Scan for the cell matching the given text and deliver its [X, Y] coordinate at center. 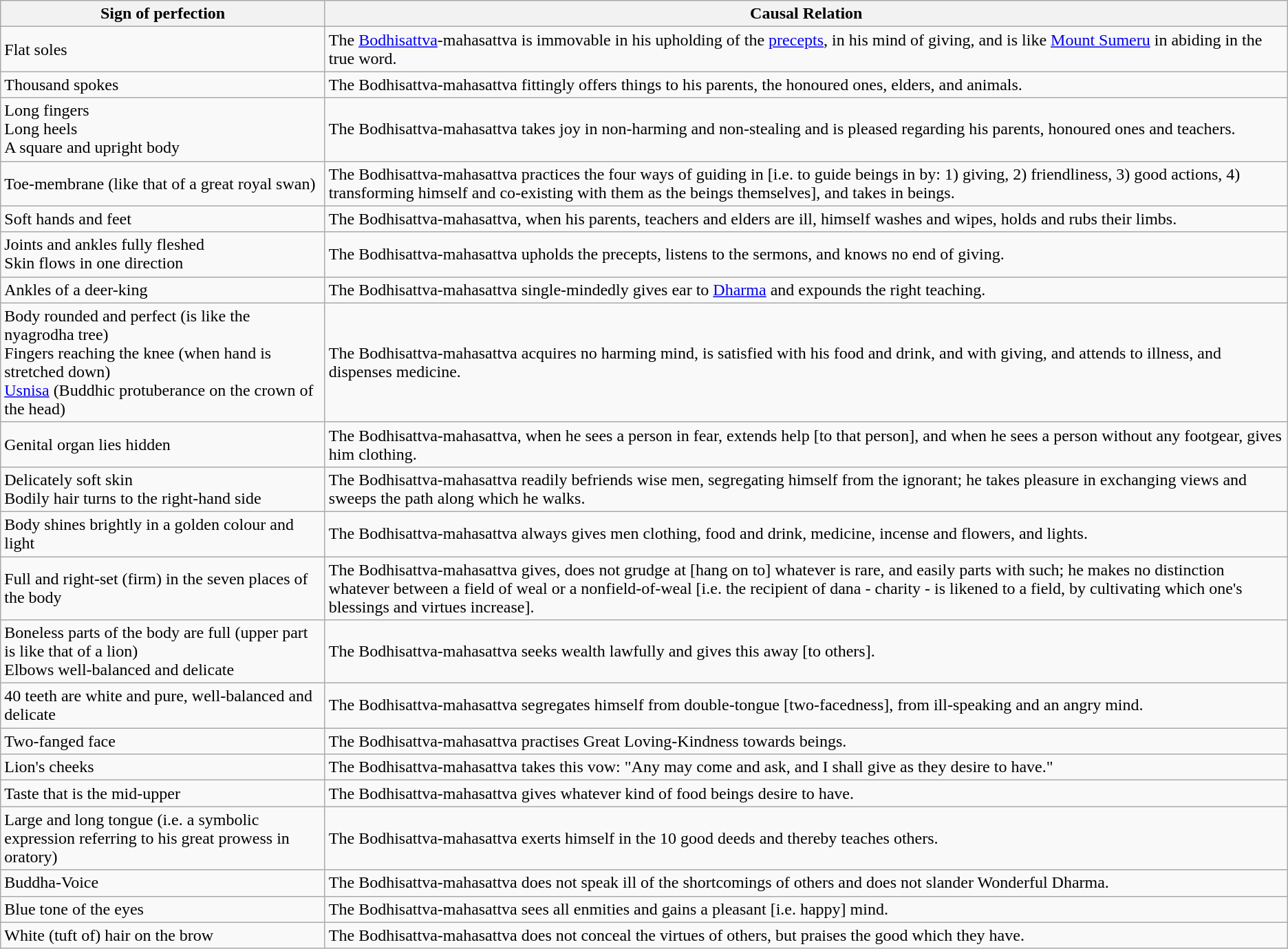
Boneless parts of the body are full (upper part is like that of a lion)Elbows well-balanced and delicate [163, 652]
Lion's cheeks [163, 767]
The Bodhisattva-mahasattva upholds the precepts, listens to the sermons, and knows no end of giving. [806, 255]
The Bodhisattva-mahasattva, when his parents, teachers and elders are ill, himself washes and wipes, holds and rubs their limbs. [806, 219]
Genital organ lies hidden [163, 445]
Sign of perfection [163, 14]
The Bodhisattva-mahasattva does not speak ill of the shortcomings of others and does not slander Wonderful Dharma. [806, 883]
Buddha-Voice [163, 883]
The Bodhisattva-mahasattva gives whatever kind of food beings desire to have. [806, 793]
The Bodhisattva-mahasattva segregates himself from double-tongue [two-facedness], from ill-speaking and an angry mind. [806, 706]
Ankles of a deer-king [163, 290]
Blue tone of the eyes [163, 909]
White (tuft of) hair on the brow [163, 935]
The Bodhisattva-mahasattva exerts himself in the 10 good deeds and thereby teaches others. [806, 838]
Taste that is the mid-upper [163, 793]
The Bodhisattva-mahasattva fittingly offers things to his parents, the honoured ones, elders, and animals. [806, 85]
The Bodhisattva-mahasattva does not conceal the virtues of others, but praises the good which they have. [806, 935]
Thousand spokes [163, 85]
The Bodhisattva-mahasattva takes this vow: "Any may come and ask, and I shall give as they desire to have." [806, 767]
40 teeth are white and pure, well-balanced and delicate [163, 706]
Flat soles [163, 50]
Toe-membrane (like that of a great royal swan) [163, 183]
Large and long tongue (i.e. a symbolic expression referring to his great prowess in oratory) [163, 838]
The Bodhisattva-mahasattva practises Great Loving-Kindness towards beings. [806, 741]
Full and right-set (firm) in the seven places of the body [163, 588]
Body shines brightly in a golden colour and light [163, 534]
Delicately soft skinBodily hair turns to the right-hand side [163, 489]
The Bodhisattva-mahasattva seeks wealth lawfully and gives this away [to others]. [806, 652]
The Bodhisattva-mahasattva sees all enmities and gains a pleasant [i.e. happy] mind. [806, 909]
The Bodhisattva-mahasattva takes joy in non-harming and non-stealing and is pleased regarding his parents, honoured ones and teachers. [806, 129]
The Bodhisattva-mahasattva always gives men clothing, food and drink, medicine, incense and flowers, and lights. [806, 534]
Soft hands and feet [163, 219]
The Bodhisattva-mahasattva single-mindedly gives ear to Dharma and expounds the right teaching. [806, 290]
Two-fanged face [163, 741]
Joints and ankles fully fleshedSkin flows in one direction [163, 255]
Causal Relation [806, 14]
Long fingersLong heelsA square and upright body [163, 129]
